Locate the cell with the specified text and output its [x, y] center coordinate. 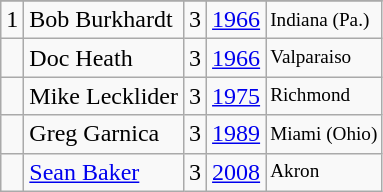
Greg Garnica [104, 134]
Sean Baker [104, 172]
1 [12, 20]
Doc Heath [104, 58]
Indiana (Pa.) [324, 20]
2008 [236, 172]
Mike Lecklider [104, 96]
1975 [236, 96]
Bob Burkhardt [104, 20]
Richmond [324, 96]
Miami (Ohio) [324, 134]
Akron [324, 172]
1989 [236, 134]
Valparaiso [324, 58]
